Extract the [X, Y] coordinate from the center of the cell holding the provided text.  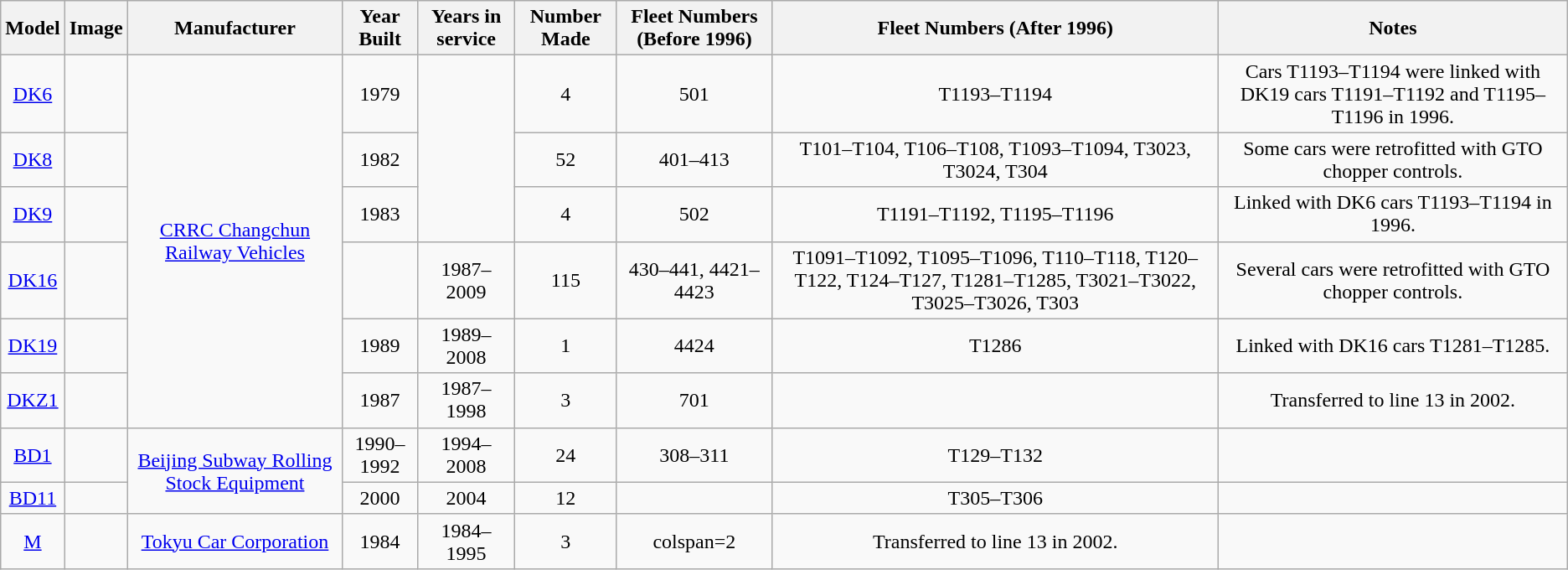
1984 [380, 541]
12 [566, 498]
115 [566, 280]
T129–T132 [995, 454]
1989 [380, 345]
4424 [694, 345]
430–441, 4421–4423 [694, 280]
Image [95, 28]
2004 [466, 498]
DK19 [33, 345]
Several cars were retrofitted with GTO chopper controls. [1394, 280]
T1193–T1194 [995, 94]
Cars T1193–T1194 were linked with DK19 cars T1191–T1192 and T1195–T1196 in 1996. [1394, 94]
Beijing Subway Rolling Stock Equipment [235, 471]
BD11 [33, 498]
1983 [380, 215]
Years in service [466, 28]
2000 [380, 498]
Fleet Numbers (After 1996) [995, 28]
52 [566, 159]
Linked with DK6 cars T1193–T1194 in 1996. [1394, 215]
Notes [1394, 28]
1987 [380, 401]
DK16 [33, 280]
colspan=2 [694, 541]
Model [33, 28]
308–311 [694, 454]
501 [694, 94]
1 [566, 345]
DKZ1 [33, 401]
DK6 [33, 94]
502 [694, 215]
Some cars were retrofitted with GTO chopper controls. [1394, 159]
CRRC Changchun Railway Vehicles [235, 241]
24 [566, 454]
T305–T306 [995, 498]
Year Built [380, 28]
Fleet Numbers (Before 1996) [694, 28]
T1191–T1192, T1195–T1196 [995, 215]
Linked with DK16 cars T1281–T1285. [1394, 345]
M [33, 541]
701 [694, 401]
BD1 [33, 454]
1989–2008 [466, 345]
T1091–T1092, T1095–T1096, T110–T118, T120–T122, T124–T127, T1281–T1285, T3021–T3022, T3025–T3026, T303 [995, 280]
1987–2009 [466, 280]
Manufacturer [235, 28]
1984–1995 [466, 541]
T1286 [995, 345]
1994–2008 [466, 454]
1987–1998 [466, 401]
Tokyu Car Corporation [235, 541]
DK8 [33, 159]
1979 [380, 94]
1982 [380, 159]
DK9 [33, 215]
Number Made [566, 28]
401–413 [694, 159]
1990–1992 [380, 454]
T101–T104, T106–T108, T1093–T1094, T3023, T3024, T304 [995, 159]
